From the cell containing the given text, extract its center point as (X, Y) coordinate. 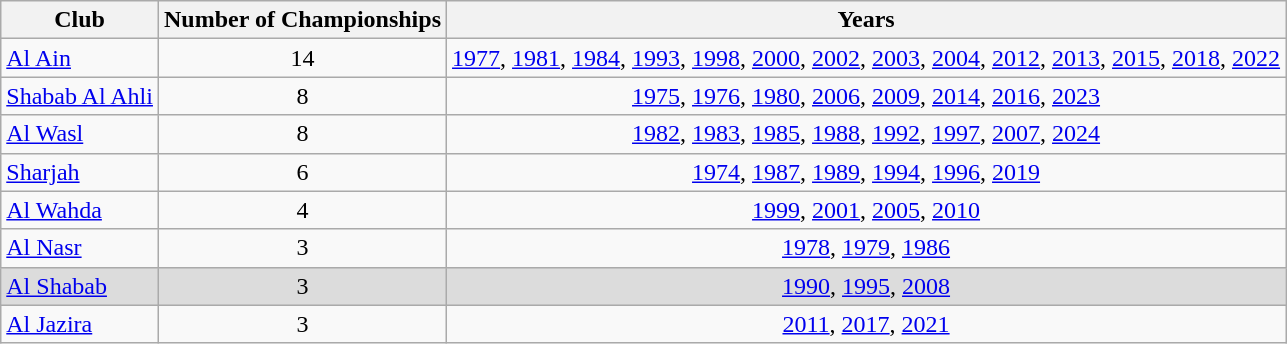
1990, 1995, 2008 (866, 286)
Al Wahda (80, 210)
Years (866, 20)
Al Wasl (80, 134)
Al Nasr (80, 248)
Al Shabab (80, 286)
Number of Championships (302, 20)
1978, 1979, 1986 (866, 248)
1999, 2001, 2005, 2010 (866, 210)
Shabab Al Ahli (80, 96)
Sharjah (80, 172)
Al Ain (80, 58)
6 (302, 172)
Al Jazira (80, 324)
1975, 1976, 1980, 2006, 2009, 2014, 2016, 2023 (866, 96)
1974, 1987, 1989, 1994, 1996, 2019 (866, 172)
1982, 1983, 1985, 1988, 1992, 1997, 2007, 2024 (866, 134)
14 (302, 58)
Club (80, 20)
2011, 2017, 2021 (866, 324)
1977, 1981, 1984, 1993, 1998, 2000, 2002, 2003, 2004, 2012, 2013, 2015, 2018, 2022 (866, 58)
4 (302, 210)
